For the text-containing cell, return its midpoint in [X, Y] coordinate format. 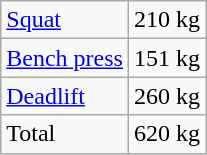
Bench press [65, 58]
210 kg [166, 20]
151 kg [166, 58]
260 kg [166, 96]
Total [65, 134]
Deadlift [65, 96]
620 kg [166, 134]
Squat [65, 20]
